Locate the cell with the specified text and output its (x, y) center coordinate. 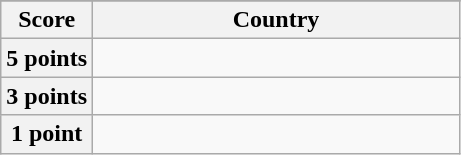
Country (276, 20)
1 point (47, 134)
3 points (47, 96)
5 points (47, 58)
Score (47, 20)
